Return the [x, y] coordinate for the center point of the cell that contains the specified text.  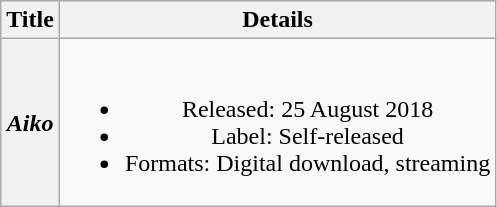
Aiko [30, 122]
Details [277, 20]
Title [30, 20]
Released: 25 August 2018Label: Self-releasedFormats: Digital download, streaming [277, 122]
